Output the (X, Y) coordinate of the center of the cell containing the given text.  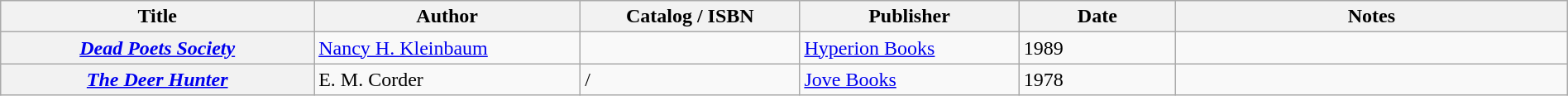
E. M. Corder (447, 79)
The Deer Hunter (157, 79)
Notes (1372, 17)
Dead Poets Society (157, 48)
/ (690, 79)
1989 (1097, 48)
Date (1097, 17)
Hyperion Books (910, 48)
Nancy H. Kleinbaum (447, 48)
Title (157, 17)
Author (447, 17)
1978 (1097, 79)
Publisher (910, 17)
Jove Books (910, 79)
Catalog / ISBN (690, 17)
